Scan for the cell matching the given text and deliver its (X, Y) coordinate at center. 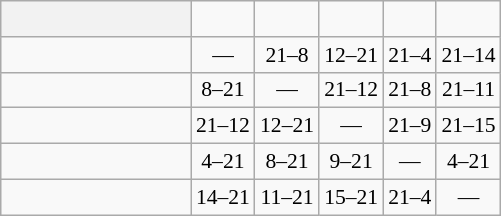
21–14 (468, 55)
21–9 (410, 126)
9–21 (351, 162)
14–21 (223, 197)
11–21 (287, 197)
15–21 (351, 197)
21–11 (468, 90)
21–15 (468, 126)
